Extract the [x, y] coordinate from the center of the cell holding the provided text.  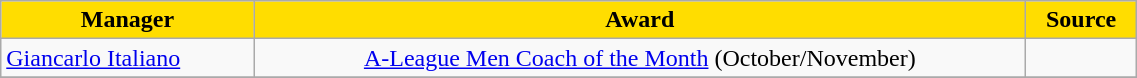
Award [640, 20]
Manager [128, 20]
Source [1080, 20]
A-League Men Coach of the Month (October/November) [640, 58]
Giancarlo Italiano [128, 58]
